Determine the [X, Y] coordinate at the center of the cell enclosing the given text.  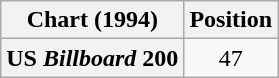
Chart (1994) [92, 20]
US Billboard 200 [92, 58]
47 [231, 58]
Position [231, 20]
